Detect which cell encompasses the target text, then output its (X, Y) center coordinate. 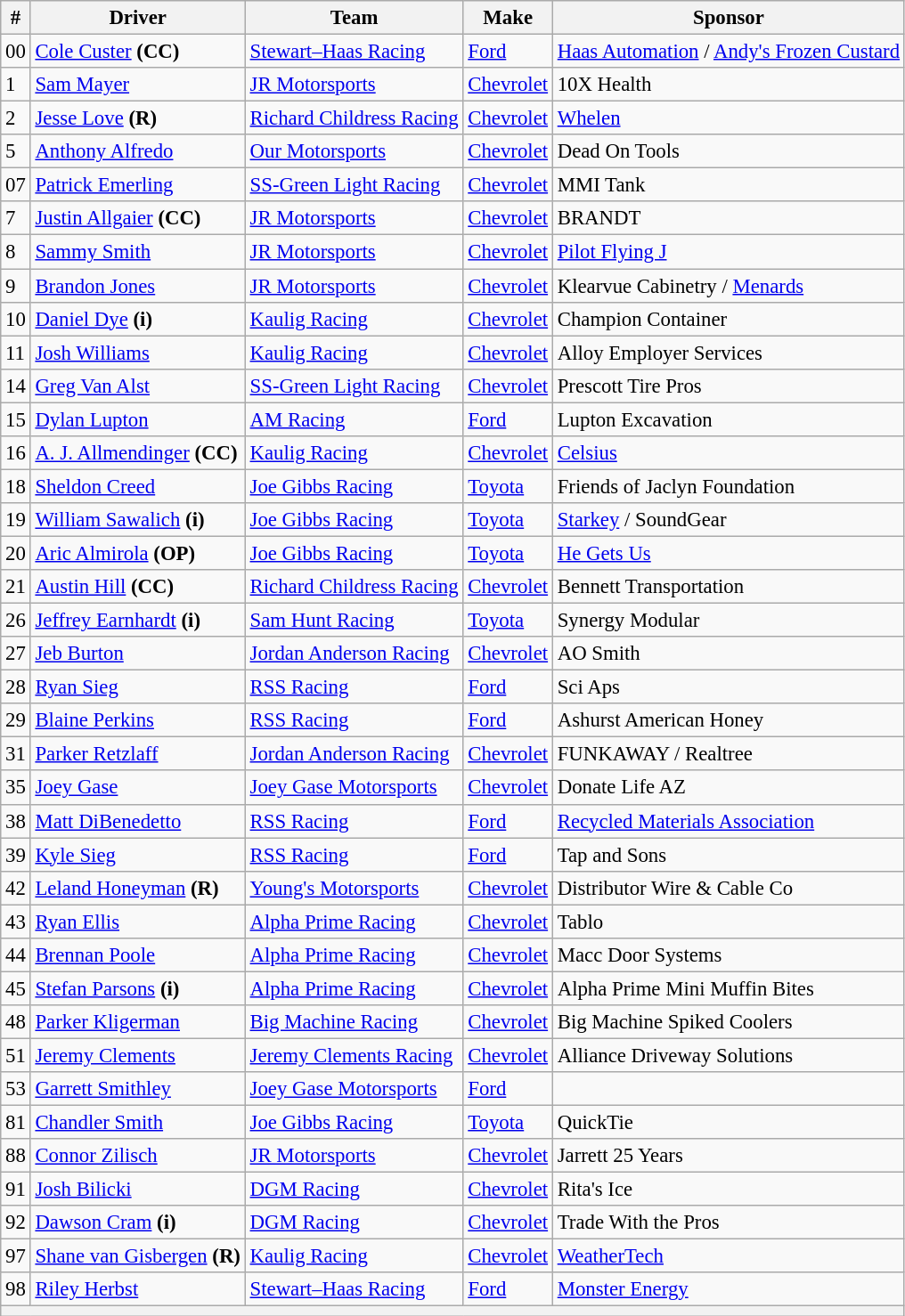
20 (16, 553)
Alliance Driveway Solutions (729, 1055)
5 (16, 151)
Ryan Sieg (137, 687)
Daniel Dye (i) (137, 319)
7 (16, 218)
35 (16, 788)
48 (16, 1022)
Joey Gase (137, 788)
Patrick Emerling (137, 185)
AO Smith (729, 654)
91 (16, 1190)
William Sawalich (i) (137, 520)
Dylan Lupton (137, 419)
Macc Door Systems (729, 955)
Brennan Poole (137, 955)
Anthony Alfredo (137, 151)
Connor Zilisch (137, 1156)
14 (16, 386)
Alloy Employer Services (729, 353)
Bennett Transportation (729, 587)
Parker Retzlaff (137, 754)
8 (16, 252)
26 (16, 621)
Team (355, 18)
15 (16, 419)
18 (16, 486)
Kyle Sieg (137, 855)
AM Racing (355, 419)
00 (16, 52)
He Gets Us (729, 553)
Sheldon Creed (137, 486)
Brandon Jones (137, 286)
53 (16, 1089)
39 (16, 855)
21 (16, 587)
Klearvue Cabinetry / Menards (729, 286)
QuickTie (729, 1123)
Justin Allgaier (CC) (137, 218)
Tablo (729, 922)
45 (16, 988)
Jesse Love (R) (137, 118)
88 (16, 1156)
16 (16, 453)
2 (16, 118)
Jeb Burton (137, 654)
Sam Mayer (137, 85)
Jeremy Clements Racing (355, 1055)
Young's Motorsports (355, 888)
Sponsor (729, 18)
Big Machine Racing (355, 1022)
Sammy Smith (137, 252)
Make (508, 18)
Stefan Parsons (i) (137, 988)
38 (16, 821)
Sam Hunt Racing (355, 621)
Dead On Tools (729, 151)
Alpha Prime Mini Muffin Bites (729, 988)
1 (16, 85)
Blaine Perkins (137, 720)
Parker Kligerman (137, 1022)
19 (16, 520)
98 (16, 1290)
Jeffrey Earnhardt (i) (137, 621)
10 (16, 319)
Whelen (729, 118)
Celsius (729, 453)
Friends of Jaclyn Foundation (729, 486)
29 (16, 720)
Matt DiBenedetto (137, 821)
BRANDT (729, 218)
Champion Container (729, 319)
9 (16, 286)
Dawson Cram (i) (137, 1223)
Josh Williams (137, 353)
Sci Aps (729, 687)
# (16, 18)
Shane van Gisbergen (R) (137, 1256)
Greg Van Alst (137, 386)
Donate Life AZ (729, 788)
Starkey / SoundGear (729, 520)
Tap and Sons (729, 855)
11 (16, 353)
Ashurst American Honey (729, 720)
Recycled Materials Association (729, 821)
A. J. Allmendinger (CC) (137, 453)
Big Machine Spiked Coolers (729, 1022)
Chandler Smith (137, 1123)
42 (16, 888)
Our Motorsports (355, 151)
Haas Automation / Andy's Frozen Custard (729, 52)
Austin Hill (CC) (137, 587)
43 (16, 922)
Cole Custer (CC) (137, 52)
81 (16, 1123)
10X Health (729, 85)
28 (16, 687)
FUNKAWAY / Realtree (729, 754)
31 (16, 754)
Jeremy Clements (137, 1055)
Garrett Smithley (137, 1089)
Driver (137, 18)
Leland Honeyman (R) (137, 888)
07 (16, 185)
Prescott Tire Pros (729, 386)
Pilot Flying J (729, 252)
Riley Herbst (137, 1290)
27 (16, 654)
Jarrett 25 Years (729, 1156)
MMI Tank (729, 185)
44 (16, 955)
51 (16, 1055)
Trade With the Pros (729, 1223)
Synergy Modular (729, 621)
WeatherTech (729, 1256)
Josh Bilicki (137, 1190)
Distributor Wire & Cable Co (729, 888)
92 (16, 1223)
Ryan Ellis (137, 922)
Aric Almirola (OP) (137, 553)
97 (16, 1256)
Monster Energy (729, 1290)
Lupton Excavation (729, 419)
Rita's Ice (729, 1190)
